Find where the given text appears and provide that cell's center as (x, y) coordinate. 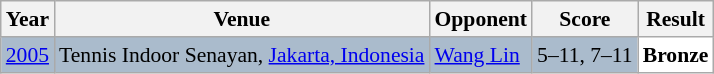
Venue (242, 19)
Opponent (482, 19)
Tennis Indoor Senayan, Jakarta, Indonesia (242, 55)
Year (28, 19)
Bronze (676, 55)
5–11, 7–11 (585, 55)
Score (585, 19)
Result (676, 19)
Wang Lin (482, 55)
2005 (28, 55)
